Determine the [x, y] coordinate at the center of the cell enclosing the given text.  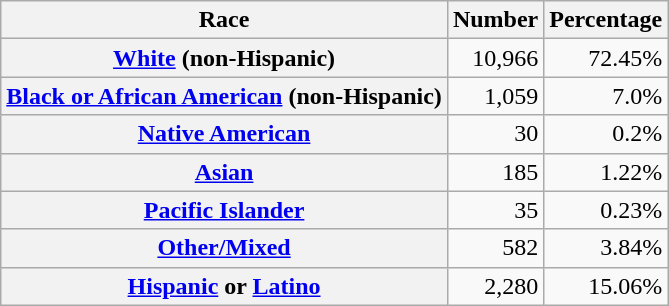
30 [495, 134]
Number [495, 20]
Percentage [606, 20]
0.2% [606, 134]
72.45% [606, 58]
582 [495, 248]
10,966 [495, 58]
White (non-Hispanic) [224, 58]
185 [495, 172]
1.22% [606, 172]
35 [495, 210]
Race [224, 20]
0.23% [606, 210]
Hispanic or Latino [224, 286]
2,280 [495, 286]
1,059 [495, 96]
7.0% [606, 96]
Native American [224, 134]
Black or African American (non-Hispanic) [224, 96]
Other/Mixed [224, 248]
Asian [224, 172]
3.84% [606, 248]
15.06% [606, 286]
Pacific Islander [224, 210]
